Provide the [X, Y] coordinate of the cell's center where the given text is located.  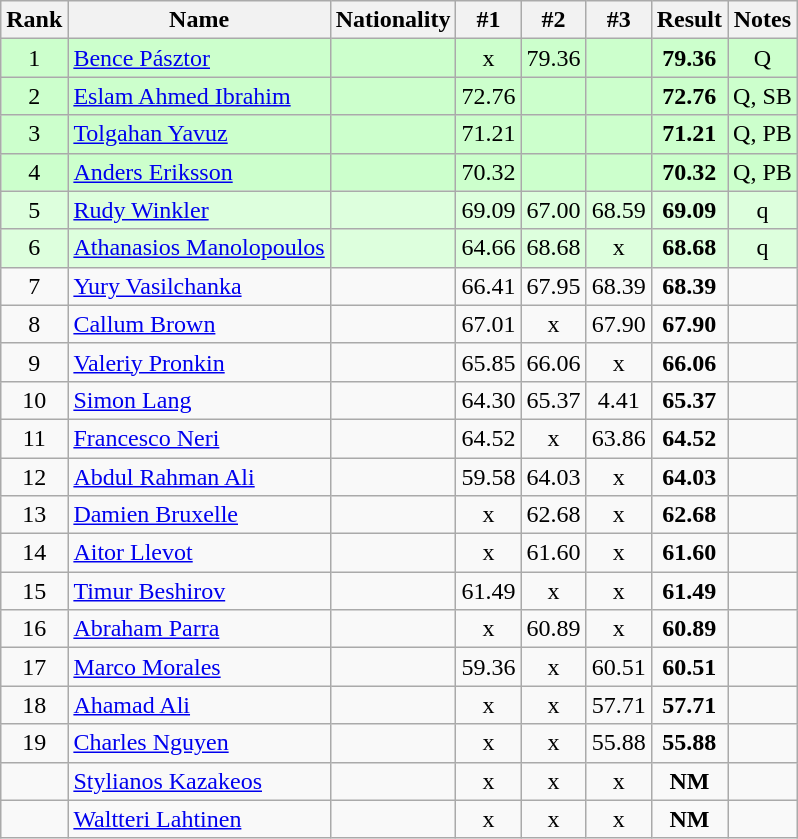
Timur Beshirov [199, 591]
Tolgahan Yavuz [199, 134]
Bence Pásztor [199, 58]
Simon Lang [199, 400]
Abdul Rahman Ali [199, 477]
15 [34, 591]
Callum Brown [199, 324]
7 [34, 286]
65.85 [488, 362]
18 [34, 705]
Abraham Parra [199, 629]
13 [34, 515]
9 [34, 362]
Francesco Neri [199, 438]
Q [763, 58]
6 [34, 248]
Valeriy Pronkin [199, 362]
Ahamad Ali [199, 705]
Nationality [393, 20]
1 [34, 58]
63.86 [618, 438]
8 [34, 324]
3 [34, 134]
17 [34, 667]
4.41 [618, 400]
Name [199, 20]
Stylianos Kazakeos [199, 781]
68.59 [618, 210]
64.66 [488, 248]
2 [34, 96]
59.36 [488, 667]
#3 [618, 20]
19 [34, 743]
67.95 [554, 286]
Athanasios Manolopoulos [199, 248]
14 [34, 553]
#2 [554, 20]
59.58 [488, 477]
4 [34, 172]
Aitor Llevot [199, 553]
Rudy Winkler [199, 210]
Damien Bruxelle [199, 515]
16 [34, 629]
Eslam Ahmed Ibrahim [199, 96]
5 [34, 210]
Charles Nguyen [199, 743]
Anders Eriksson [199, 172]
64.30 [488, 400]
Rank [34, 20]
12 [34, 477]
Waltteri Lahtinen [199, 819]
Marco Morales [199, 667]
66.41 [488, 286]
Result [689, 20]
Yury Vasilchanka [199, 286]
67.00 [554, 210]
Notes [763, 20]
67.01 [488, 324]
#1 [488, 20]
Q, SB [763, 96]
11 [34, 438]
10 [34, 400]
